Extract the [X, Y] coordinate from the center of the cell holding the provided text.  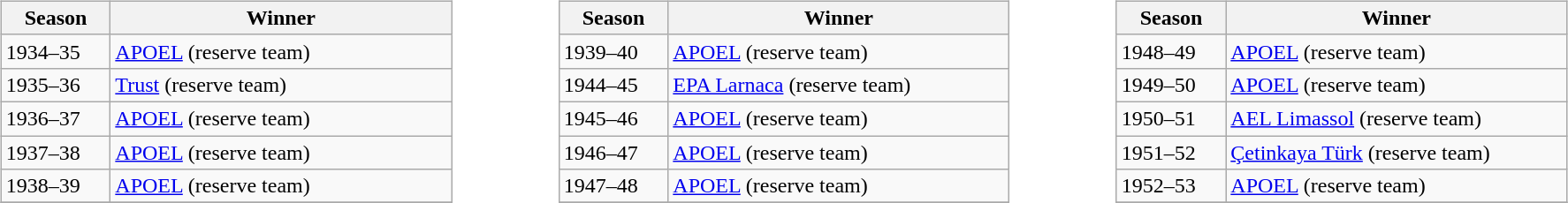
Trust (reserve team) [281, 85]
1934–35 [56, 51]
1938–39 [56, 186]
1935–36 [56, 85]
1939–40 [613, 51]
AEL Limassol (reserve team) [1397, 118]
1951–52 [1171, 153]
Çetinkaya Türk (reserve team) [1397, 153]
1947–48 [613, 186]
1948–49 [1171, 51]
1946–47 [613, 153]
1952–53 [1171, 186]
1949–50 [1171, 85]
1936–37 [56, 118]
1937–38 [56, 153]
1945–46 [613, 118]
1944–45 [613, 85]
1950–51 [1171, 118]
EPA Larnaca (reserve team) [839, 85]
